Identify which cell holds the provided text, then report its (x, y) central coordinate. 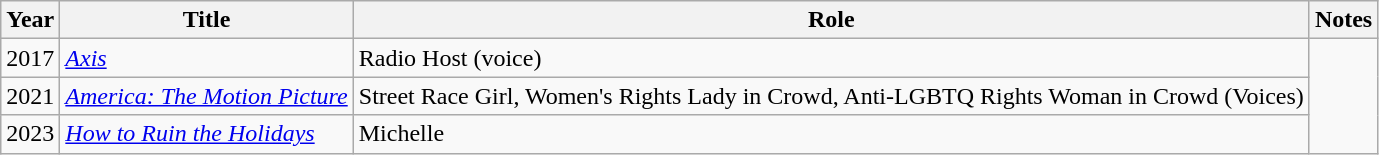
Street Race Girl, Women's Rights Lady in Crowd, Anti-LGBTQ Rights Woman in Crowd (Voices) (831, 96)
Role (831, 20)
How to Ruin the Holidays (206, 134)
Notes (1343, 20)
2023 (30, 134)
Title (206, 20)
2021 (30, 96)
Year (30, 20)
Axis (206, 58)
Radio Host (voice) (831, 58)
America: The Motion Picture (206, 96)
2017 (30, 58)
Michelle (831, 134)
